Provide the (X, Y) coordinate of the cell's center where the given text is located.  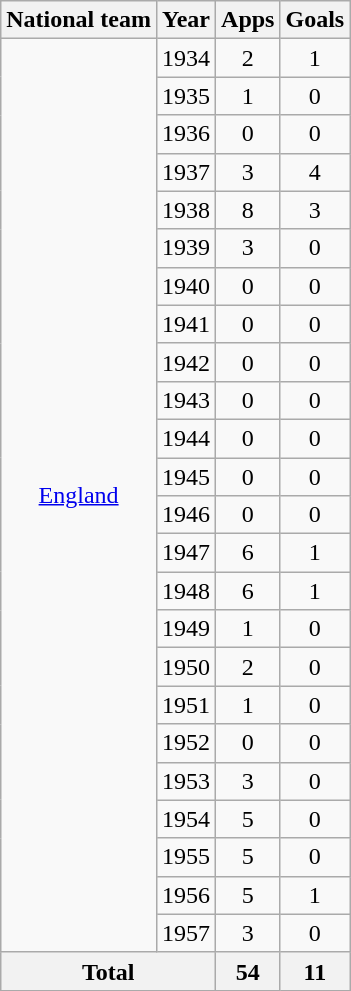
Goals (315, 20)
Year (186, 20)
1934 (186, 58)
1942 (186, 362)
1939 (186, 248)
1956 (186, 895)
1950 (186, 667)
National team (79, 20)
1947 (186, 553)
1936 (186, 134)
1957 (186, 933)
1955 (186, 857)
1943 (186, 400)
Total (108, 971)
1941 (186, 324)
1949 (186, 629)
1944 (186, 438)
11 (315, 971)
1945 (186, 477)
1940 (186, 286)
1952 (186, 743)
54 (248, 971)
1948 (186, 591)
8 (248, 210)
1938 (186, 210)
1935 (186, 96)
1951 (186, 705)
1946 (186, 515)
1937 (186, 172)
Apps (248, 20)
1953 (186, 781)
1954 (186, 819)
4 (315, 172)
England (79, 496)
